For the text-containing cell, return its midpoint in [x, y] coordinate format. 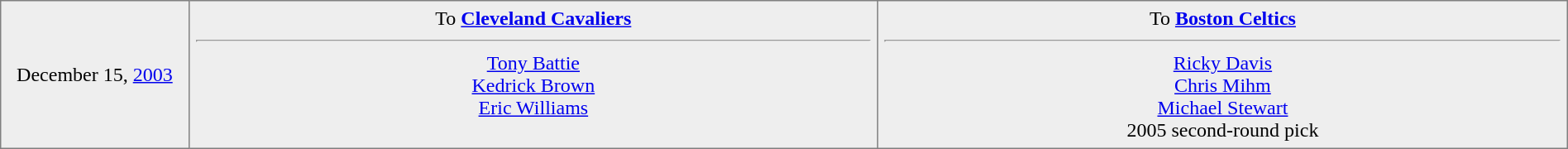
To Cleveland CavaliersTony BattieKedrick BrownEric Williams [533, 74]
To Boston CelticsRicky DavisChris MihmMichael Stewart2005 second-round pick [1223, 74]
December 15, 2003 [94, 74]
